Find where the given text appears and provide that cell's center as (x, y) coordinate. 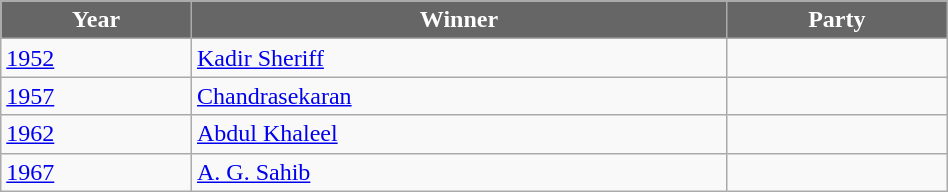
A. G. Sahib (458, 172)
Abdul Khaleel (458, 134)
1957 (96, 96)
Winner (458, 20)
1967 (96, 172)
Kadir Sheriff (458, 58)
Chandrasekaran (458, 96)
1952 (96, 58)
Party (836, 20)
1962 (96, 134)
Year (96, 20)
